Extract the (X, Y) coordinate from the center of the cell holding the provided text.  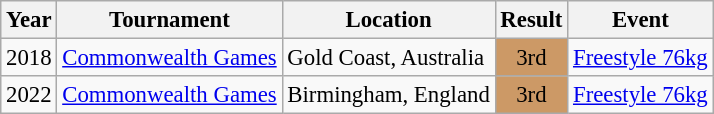
Birmingham, England (388, 95)
2018 (29, 58)
Result (532, 20)
Year (29, 20)
Gold Coast, Australia (388, 58)
2022 (29, 95)
Tournament (170, 20)
Event (640, 20)
Location (388, 20)
